Find where the given text appears and provide that cell's center as [x, y] coordinate. 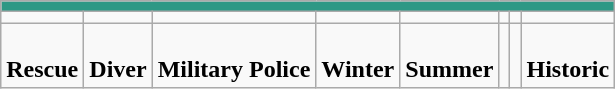
Diver [118, 56]
Summer [450, 56]
Rescue [42, 56]
Winter [358, 56]
Military Police [234, 56]
Historic [568, 56]
